Return the [x, y] coordinate for the center point of the cell that contains the specified text.  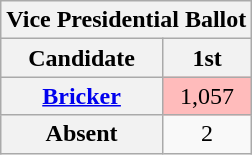
1,057 [206, 96]
Bricker [82, 96]
Absent [82, 134]
Vice Presidential Ballot [126, 20]
1st [206, 58]
Candidate [82, 58]
2 [206, 134]
